Capture the cell that displays the provided text and extract its [X, Y] central coordinate. 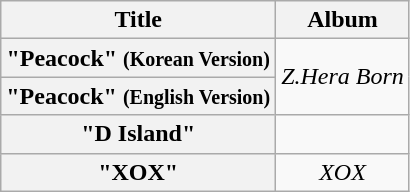
Z.Hera Born [343, 77]
Album [343, 20]
"Peacock" (English Version) [138, 96]
"Peacock" (Korean Version) [138, 58]
"XOX" [138, 172]
XOX [343, 172]
"D Island" [138, 134]
Title [138, 20]
